Determine the [X, Y] coordinate at the center of the cell enclosing the given text.  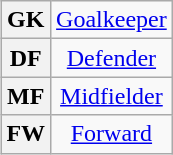
Defender [112, 58]
Forward [112, 134]
DF [26, 58]
FW [26, 134]
Midfielder [112, 96]
Goalkeeper [112, 20]
MF [26, 96]
GK [26, 20]
